Identify which cell holds the provided text, then report its (x, y) central coordinate. 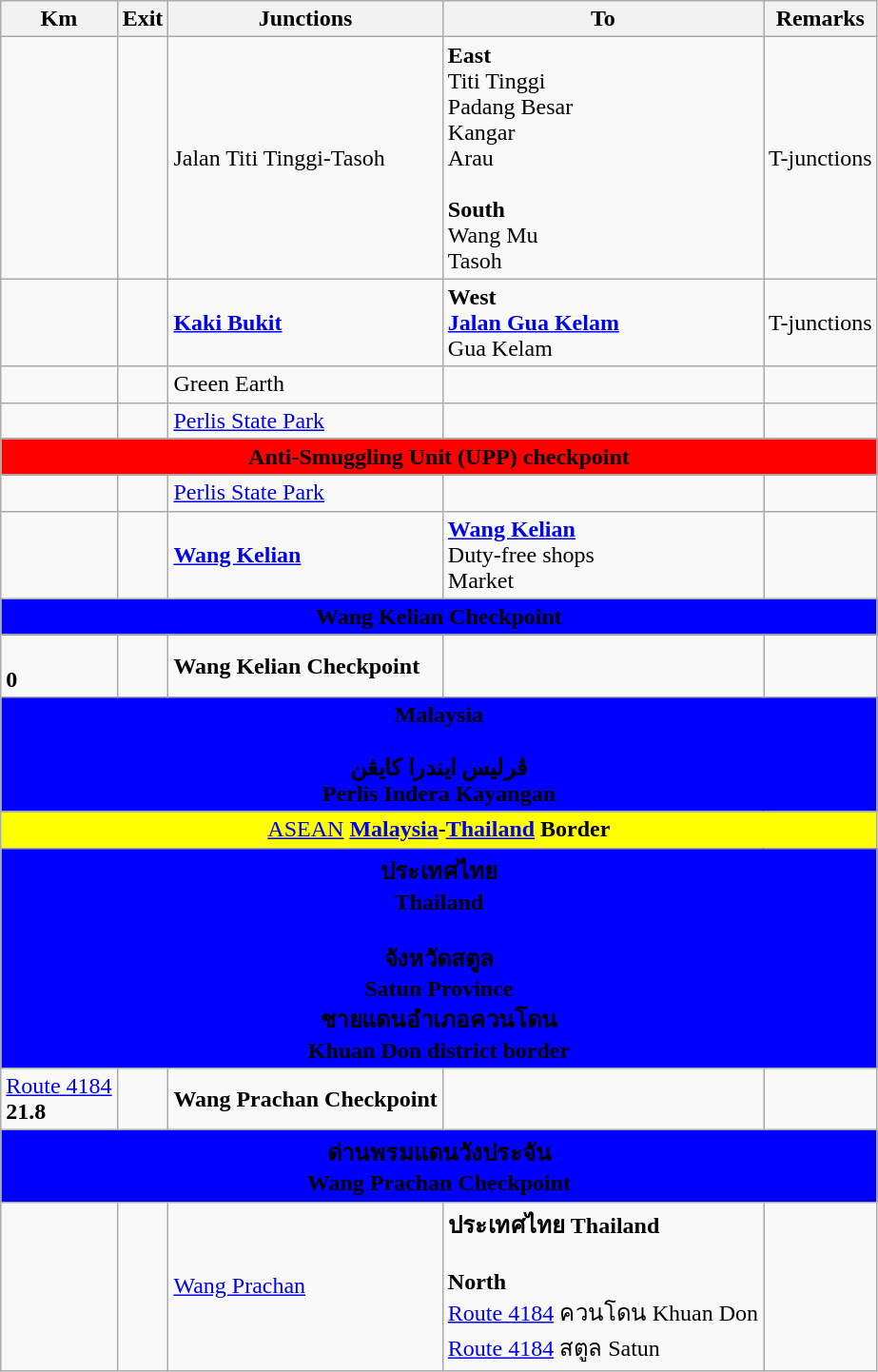
Wang Prachan Checkpoint (305, 1100)
East Titi Tinggi Padang Besar Kangar ArauSouth Wang Mu Tasoh (603, 158)
Route 418421.8 (59, 1100)
Exit (143, 19)
Kaki Bukit (305, 323)
Remarks (821, 19)
Anti-Smuggling Unit (UPP) checkpoint (439, 457)
ประเทศไทย ThailandNorth Route 4184 ควนโดน Khuan Don Route 4184 สตูล Satun (603, 1286)
0 (59, 666)
Wang KelianDuty-free shops Market (603, 555)
ประเทศไทยThailand จังหวัดสตูลSatun ProvinceชายแดนอำเภอควนโดนKhuan Don district border (439, 958)
Malaysiaڤرليس ايندرا كايڠنPerlis Indera Kayangan (439, 754)
To (603, 19)
Jalan Titi Tinggi-Tasoh (305, 158)
ด่านพรมแดนวังประจันWang Prachan Checkpoint (439, 1166)
Km (59, 19)
ASEAN Malaysia-Thailand Border (439, 830)
West Jalan Gua KelamGua Kelam (603, 323)
Wang Prachan (305, 1286)
Junctions (305, 19)
Wang Kelian (305, 555)
Green Earth (305, 384)
